Extract the (x, y) coordinate from the center of the cell holding the provided text.  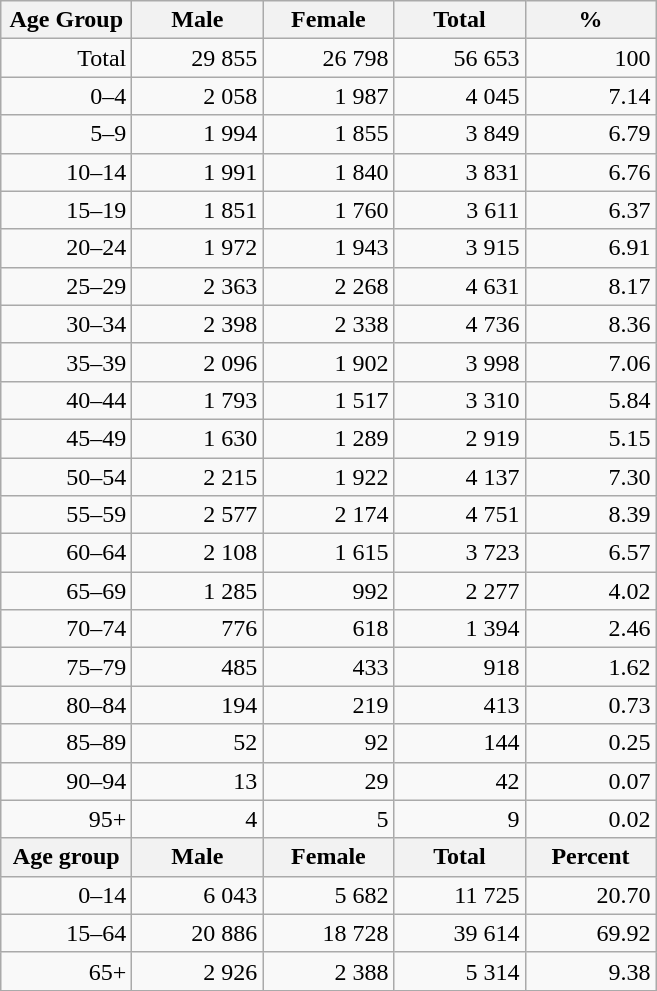
65+ (66, 971)
42 (460, 781)
0.25 (590, 743)
2 388 (328, 971)
219 (328, 705)
0–14 (66, 895)
4 736 (460, 324)
485 (198, 667)
1 972 (198, 248)
6.91 (590, 248)
5.84 (590, 400)
5–9 (66, 134)
6.76 (590, 172)
6.37 (590, 210)
20.70 (590, 895)
5 (328, 819)
8.17 (590, 286)
95+ (66, 819)
4 045 (460, 96)
8.39 (590, 515)
433 (328, 667)
1 615 (328, 553)
9 (460, 819)
2 174 (328, 515)
1 760 (328, 210)
65–69 (66, 591)
11 725 (460, 895)
194 (198, 705)
2 268 (328, 286)
30–34 (66, 324)
3 723 (460, 553)
1 851 (198, 210)
1 793 (198, 400)
1 517 (328, 400)
85–89 (66, 743)
3 915 (460, 248)
40–44 (66, 400)
26 798 (328, 58)
60–64 (66, 553)
7.06 (590, 362)
4.02 (590, 591)
100 (590, 58)
15–19 (66, 210)
52 (198, 743)
% (590, 20)
2 919 (460, 438)
2.46 (590, 629)
0.73 (590, 705)
80–84 (66, 705)
25–29 (66, 286)
13 (198, 781)
69.92 (590, 933)
Age group (66, 857)
3 998 (460, 362)
50–54 (66, 477)
4 137 (460, 477)
1 943 (328, 248)
1 630 (198, 438)
10–14 (66, 172)
2 215 (198, 477)
1.62 (590, 667)
Age Group (66, 20)
2 338 (328, 324)
992 (328, 591)
6.79 (590, 134)
56 653 (460, 58)
1 289 (328, 438)
2 363 (198, 286)
5 314 (460, 971)
2 108 (198, 553)
4 751 (460, 515)
29 (328, 781)
20 886 (198, 933)
1 855 (328, 134)
3 831 (460, 172)
1 994 (198, 134)
0.02 (590, 819)
1 902 (328, 362)
6 043 (198, 895)
7.30 (590, 477)
2 096 (198, 362)
20–24 (66, 248)
776 (198, 629)
2 398 (198, 324)
3 611 (460, 210)
618 (328, 629)
8.36 (590, 324)
7.14 (590, 96)
1 991 (198, 172)
92 (328, 743)
2 926 (198, 971)
70–74 (66, 629)
1 394 (460, 629)
55–59 (66, 515)
144 (460, 743)
1 987 (328, 96)
3 310 (460, 400)
Percent (590, 857)
1 840 (328, 172)
1 922 (328, 477)
75–79 (66, 667)
0–4 (66, 96)
2 277 (460, 591)
15–64 (66, 933)
918 (460, 667)
2 577 (198, 515)
6.57 (590, 553)
90–94 (66, 781)
4 631 (460, 286)
5 682 (328, 895)
1 285 (198, 591)
35–39 (66, 362)
45–49 (66, 438)
2 058 (198, 96)
0.07 (590, 781)
18 728 (328, 933)
29 855 (198, 58)
9.38 (590, 971)
39 614 (460, 933)
4 (198, 819)
3 849 (460, 134)
5.15 (590, 438)
413 (460, 705)
